Scan for the cell matching the given text and deliver its [x, y] coordinate at center. 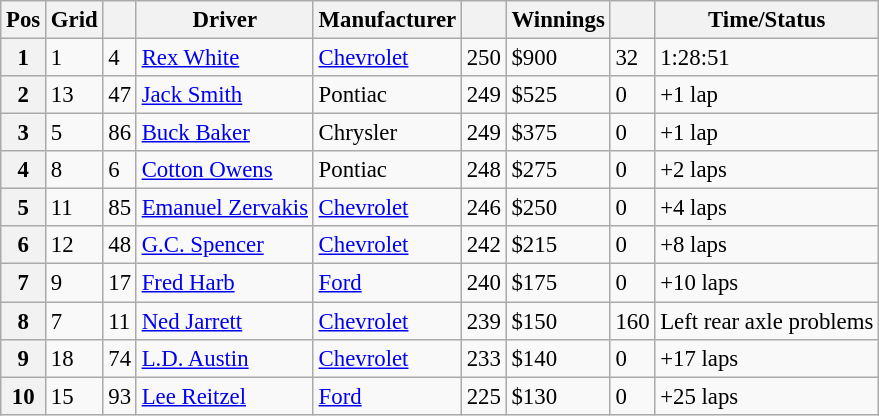
Fred Harb [224, 283]
$140 [558, 358]
$900 [558, 58]
2 [24, 95]
Left rear axle problems [767, 321]
Rex White [224, 58]
L.D. Austin [224, 358]
18 [74, 358]
$150 [558, 321]
G.C. Spencer [224, 245]
Emanuel Zervakis [224, 208]
12 [74, 245]
10 [24, 396]
233 [484, 358]
$275 [558, 170]
Chrysler [387, 133]
+17 laps [767, 358]
Grid [74, 20]
Manufacturer [387, 20]
15 [74, 396]
$215 [558, 245]
Pos [24, 20]
13 [74, 95]
32 [632, 58]
1:28:51 [767, 58]
160 [632, 321]
Winnings [558, 20]
250 [484, 58]
$175 [558, 283]
+2 laps [767, 170]
17 [120, 283]
Cotton Owens [224, 170]
Buck Baker [224, 133]
+4 laps [767, 208]
$525 [558, 95]
+10 laps [767, 283]
239 [484, 321]
+8 laps [767, 245]
+25 laps [767, 396]
86 [120, 133]
242 [484, 245]
Driver [224, 20]
93 [120, 396]
$375 [558, 133]
248 [484, 170]
225 [484, 396]
48 [120, 245]
Ned Jarrett [224, 321]
47 [120, 95]
$130 [558, 396]
Lee Reitzel [224, 396]
85 [120, 208]
246 [484, 208]
3 [24, 133]
Jack Smith [224, 95]
$250 [558, 208]
240 [484, 283]
74 [120, 358]
Time/Status [767, 20]
